Identify which cell holds the provided text, then report its [X, Y] central coordinate. 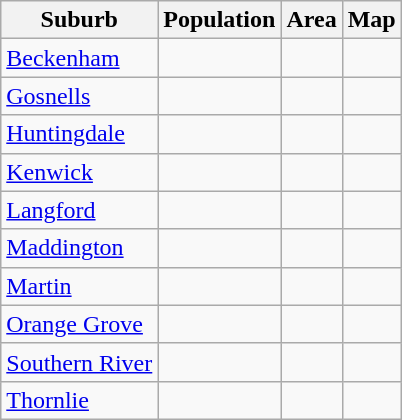
Martin [80, 286]
Thornlie [80, 400]
Suburb [80, 20]
Southern River [80, 362]
Orange Grove [80, 324]
Population [220, 20]
Kenwick [80, 172]
Huntingdale [80, 134]
Maddington [80, 248]
Beckenham [80, 58]
Area [312, 20]
Gosnells [80, 96]
Map [372, 20]
Langford [80, 210]
